Search for the cell housing the specified text and yield its (X, Y) center coordinate. 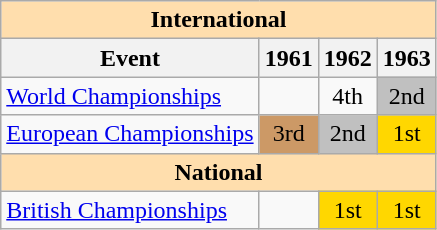
National (219, 172)
World Championships (130, 96)
European Championships (130, 134)
3rd (288, 134)
British Championships (130, 210)
4th (348, 96)
1961 (288, 58)
International (219, 20)
1962 (348, 58)
Event (130, 58)
1963 (406, 58)
